Determine the (x, y) coordinate at the center of the cell enclosing the given text.  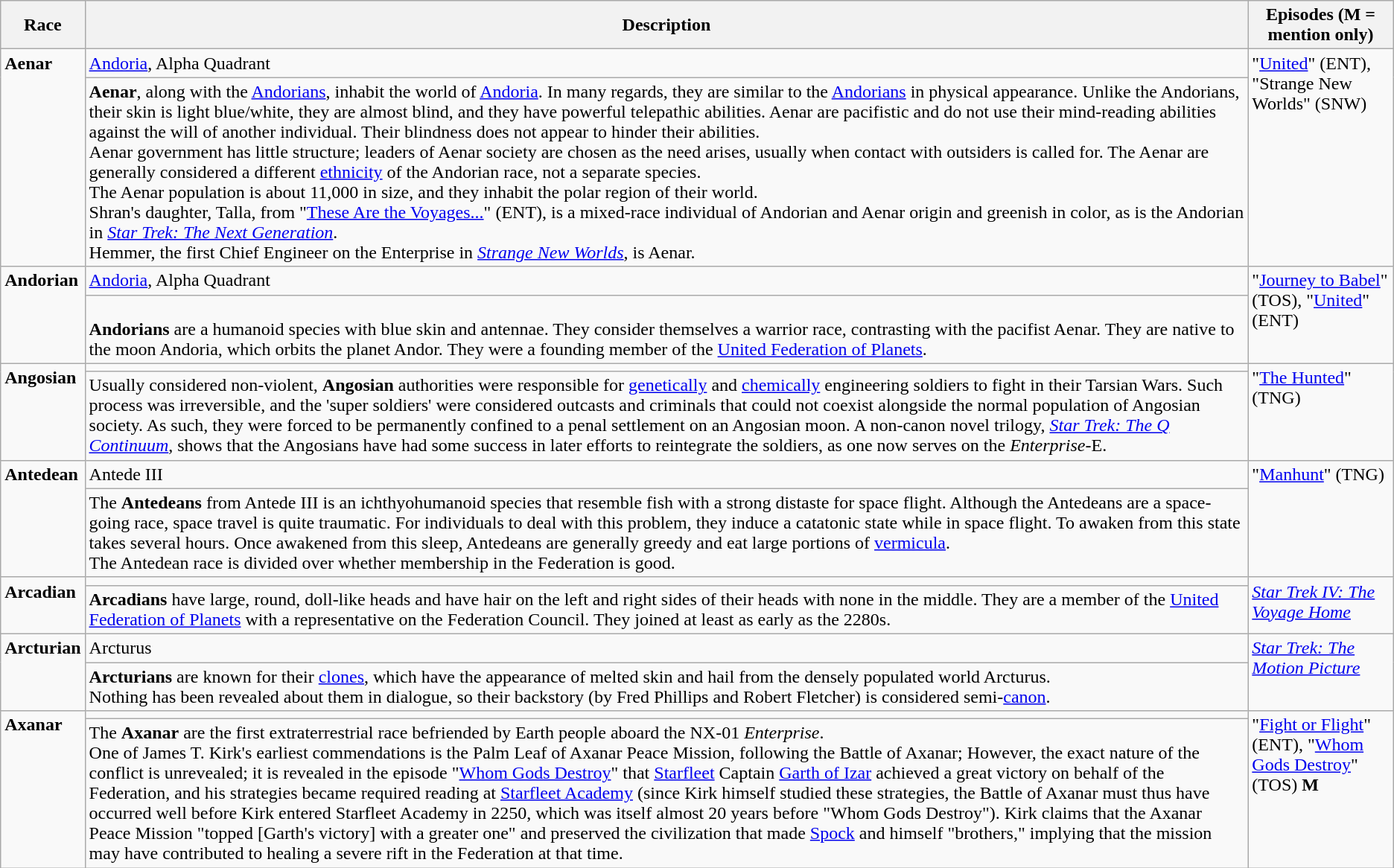
Star Trek IV: The Voyage Home (1321, 605)
"Fight or Flight" (ENT), "Whom Gods Destroy" (TOS) M (1321, 789)
Description (666, 25)
Arcturus (666, 648)
Antede III (666, 474)
Episodes (M = mention only) (1321, 25)
Angosian (43, 412)
"United" (ENT), "Strange New Worlds" (SNW) (1321, 158)
Arcturian (43, 671)
Star Trek: The Motion Picture (1321, 671)
Race (43, 25)
Antedean (43, 518)
Aenar (43, 158)
"Manhunt" (TNG) (1321, 518)
Axanar (43, 789)
Andorian (43, 315)
"The Hunted" (TNG) (1321, 412)
Arcadian (43, 605)
"Journey to Babel" (TOS), "United" (ENT) (1321, 315)
